Identify which cell holds the provided text, then report its [x, y] central coordinate. 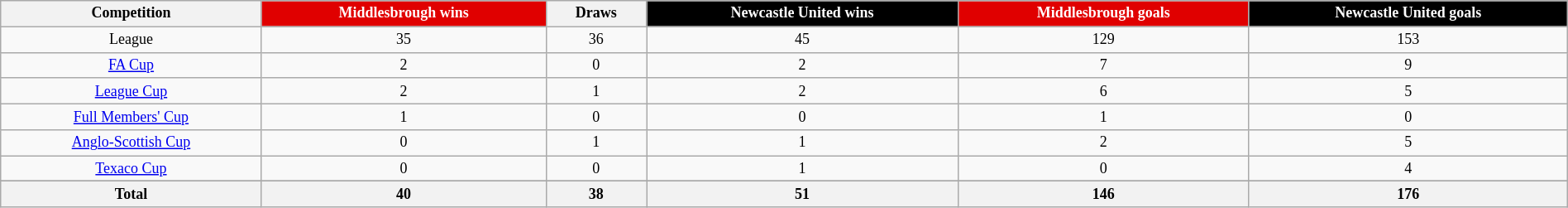
Draws [596, 13]
129 [1103, 40]
League [131, 40]
38 [596, 194]
Texaco Cup [131, 169]
Middlesbrough wins [404, 13]
6 [1103, 91]
Newcastle United goals [1408, 13]
153 [1408, 40]
7 [1103, 65]
Anglo-Scottish Cup [131, 143]
Full Members' Cup [131, 116]
51 [802, 194]
146 [1103, 194]
FA Cup [131, 65]
4 [1408, 169]
45 [802, 40]
40 [404, 194]
League Cup [131, 91]
Competition [131, 13]
Newcastle United wins [802, 13]
9 [1408, 65]
Middlesbrough goals [1103, 13]
Total [131, 194]
176 [1408, 194]
36 [596, 40]
35 [404, 40]
